Detect which cell encompasses the target text, then output its [X, Y] center coordinate. 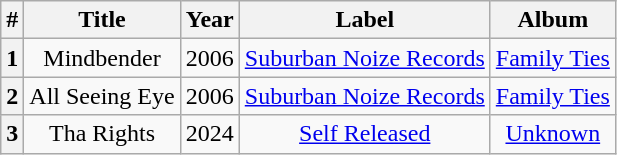
Self Released [364, 134]
Tha Rights [102, 134]
Unknown [552, 134]
2024 [210, 134]
# [12, 20]
3 [12, 134]
Album [552, 20]
Title [102, 20]
Year [210, 20]
Mindbender [102, 58]
1 [12, 58]
All Seeing Eye [102, 96]
Label [364, 20]
2 [12, 96]
